Detect which cell encompasses the target text, then output its [X, Y] center coordinate. 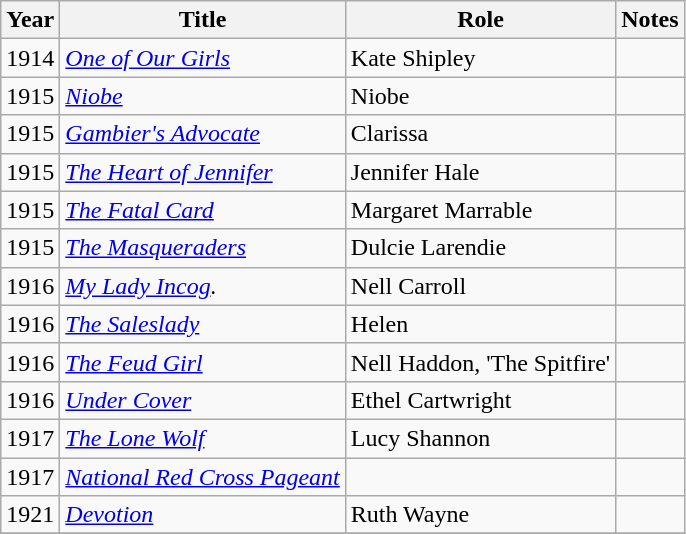
The Saleslady [203, 324]
Role [480, 20]
Notes [650, 20]
Ruth Wayne [480, 515]
Dulcie Larendie [480, 248]
1914 [30, 58]
1921 [30, 515]
Margaret Marrable [480, 210]
Ethel Cartwright [480, 400]
The Heart of Jennifer [203, 172]
Title [203, 20]
The Lone Wolf [203, 438]
Under Cover [203, 400]
Lucy Shannon [480, 438]
My Lady Incog. [203, 286]
Helen [480, 324]
National Red Cross Pageant [203, 477]
The Fatal Card [203, 210]
Devotion [203, 515]
The Masqueraders [203, 248]
Kate Shipley [480, 58]
Nell Carroll [480, 286]
One of Our Girls [203, 58]
Nell Haddon, 'The Spitfire' [480, 362]
Year [30, 20]
Gambier's Advocate [203, 134]
The Feud Girl [203, 362]
Clarissa [480, 134]
Jennifer Hale [480, 172]
